Determine the [X, Y] coordinate at the center of the cell enclosing the given text.  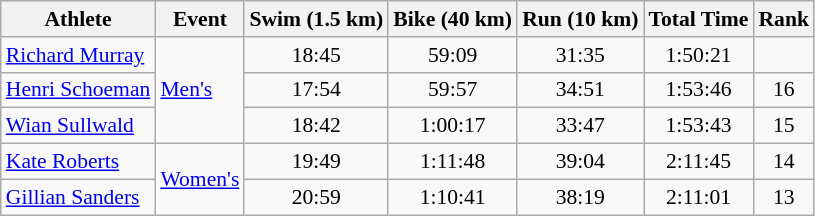
1:53:43 [699, 126]
1:11:48 [452, 162]
1:10:41 [452, 197]
59:57 [452, 90]
38:19 [580, 197]
Richard Murray [78, 55]
1:00:17 [452, 126]
14 [784, 162]
33:47 [580, 126]
19:49 [316, 162]
1:50:21 [699, 55]
Henri Schoeman [78, 90]
2:11:45 [699, 162]
Event [200, 19]
Athlete [78, 19]
16 [784, 90]
20:59 [316, 197]
Bike (40 km) [452, 19]
Rank [784, 19]
59:09 [452, 55]
Men's [200, 90]
18:42 [316, 126]
34:51 [580, 90]
13 [784, 197]
Swim (1.5 km) [316, 19]
Wian Sullwald [78, 126]
39:04 [580, 162]
Total Time [699, 19]
15 [784, 126]
17:54 [316, 90]
31:35 [580, 55]
Run (10 km) [580, 19]
Kate Roberts [78, 162]
1:53:46 [699, 90]
Gillian Sanders [78, 197]
Women's [200, 180]
18:45 [316, 55]
2:11:01 [699, 197]
